Return [x, y] of the center of cell containing provided text 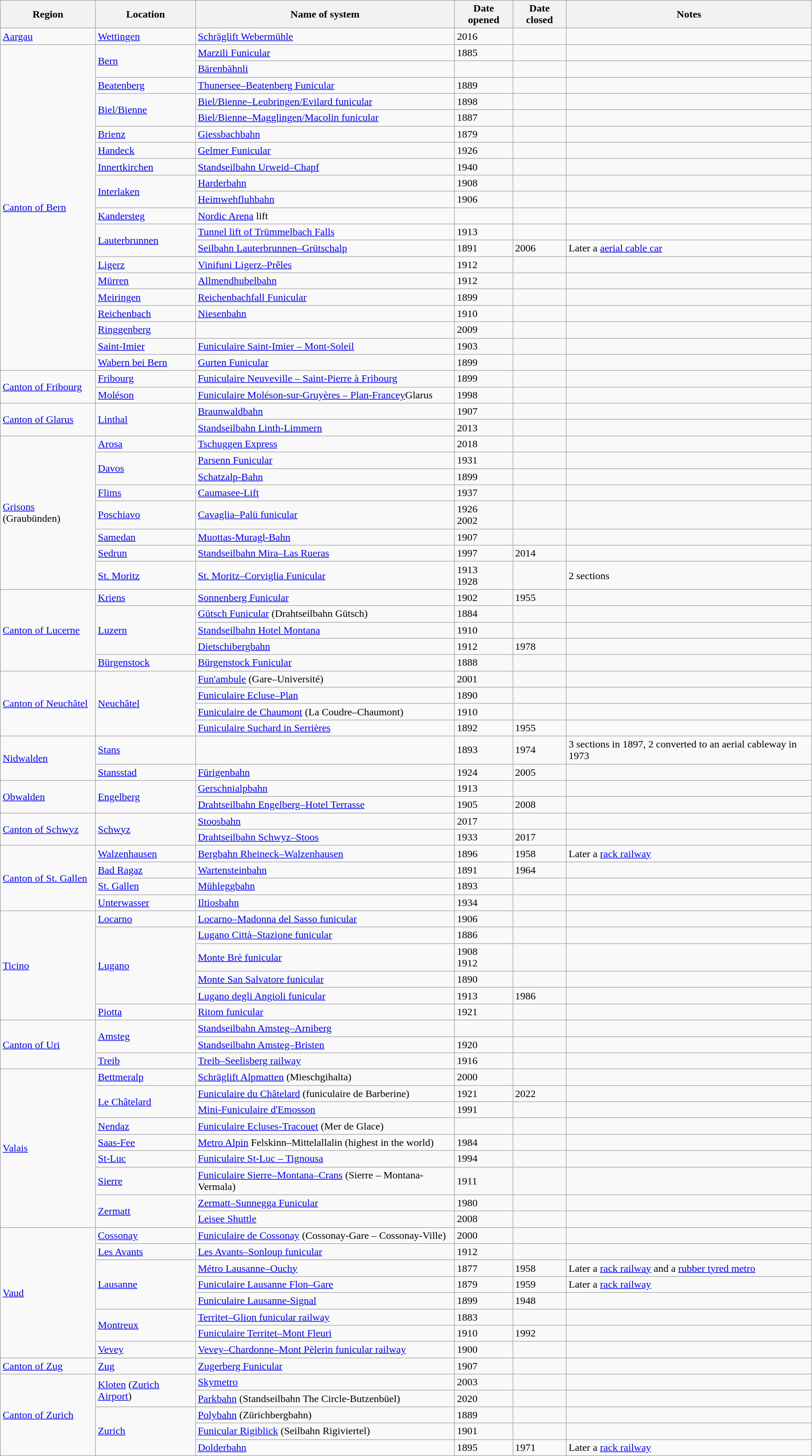
Unterwasser [146, 903]
Date closed [540, 15]
Gütsch Funicular (Drahtseilbahn Gütsch) [325, 614]
Funicular Rigiblick (Seilbahn Rigiviertel) [325, 1431]
Dietschibergbahn [325, 646]
2016 [484, 36]
Beatenberg [146, 85]
Later a rack railway and a rubber tyred metro [689, 1268]
Samedan [146, 537]
1937 [484, 493]
Les Avants [146, 1252]
Vinifuni Ligerz–Prêles [325, 265]
Nordic Arena lift [325, 215]
Canton of Glarus [48, 419]
Bärenbähnli [325, 69]
Territet–Glion funicular railway [325, 1317]
Flims [146, 493]
Zug [146, 1366]
Brienz [146, 134]
1905 [484, 805]
Meiringen [146, 297]
1884 [484, 614]
Stansstad [146, 772]
1971 [540, 1447]
Aargau [48, 36]
Muottas-Muragl-Bahn [325, 537]
Ritom funicular [325, 1012]
Canton of Zurich [48, 1415]
Interlaken [146, 191]
1903 [484, 346]
Wabern bei Bern [146, 362]
1902 [484, 598]
Neuchâtel [146, 703]
Nendaz [146, 1126]
Heimwehfluhbahn [325, 199]
Vevey [146, 1350]
Canton of St. Gallen [48, 878]
1883 [484, 1317]
19262002 [484, 515]
Name of system [325, 15]
Bergbahn Rheineck–Walzenhausen [325, 854]
Saas-Fee [146, 1142]
Parkbahn (Standseilbahn The Circle-Butzenbüel) [325, 1399]
Treib–Seelisberg railway [325, 1061]
Treib [146, 1061]
1877 [484, 1268]
Lugano [146, 966]
Zermatt [146, 1211]
Funiculaire de Cossonay (Cossonay-Gare – Cossonay-Ville) [325, 1235]
Notes [689, 15]
1920 [484, 1045]
Funiculaire Ecluse–Plan [325, 695]
Seilbahn Lauterbrunnen–Grütschalp [325, 248]
1887 [484, 118]
Canton of Zug [48, 1366]
Niesenbahn [325, 314]
Zugerberg Funicular [325, 1366]
Zermatt–Sunnegga Funicular [325, 1203]
Vaud [48, 1292]
Luzern [146, 630]
Bad Ragaz [146, 870]
Ringgenberg [146, 330]
Locarno–Madonna del Sasso funicular [325, 919]
Amsteg [146, 1036]
Canton of Bern [48, 207]
2020 [484, 1399]
Date opened [484, 15]
St. Gallen [146, 886]
Bettmeralp [146, 1077]
1934 [484, 903]
Schatzalp-Bahn [325, 477]
Cavaglia–Palü funicular [325, 515]
Standseilbahn Amsteg–Arniberg [325, 1028]
1931 [484, 460]
Ticino [48, 966]
Drahtseilbahn Engelberg–Hotel Terrasse [325, 805]
Locarno [146, 919]
Davos [146, 468]
Piotta [146, 1012]
1974 [540, 750]
Funiculaire Saint-Imier – Mont-Soleil [325, 346]
Monte Brè funicular [325, 957]
Mühleggbahn [325, 886]
Skymetro [325, 1382]
Canton of Schwyz [48, 829]
Funiculaire Moléson-sur-Gruyères – Plan-FranceyGlarus [325, 395]
1978 [540, 646]
1886 [484, 935]
Kandersteg [146, 215]
Stans [146, 750]
2013 [484, 428]
Montreux [146, 1325]
St. Moritz–Corviglia Funicular [325, 576]
Valais [48, 1148]
Thunersee–Beatenberg Funicular [325, 85]
Vevey–Chardonne–Mont Pèlerin funicular railway [325, 1350]
Poschiavo [146, 515]
1998 [484, 395]
Standseilbahn Hotel Montana [325, 630]
Funiculaire de Chaumont (La Coudre–Chaumont) [325, 712]
Stoosbahn [325, 821]
Standseilbahn Linth-Limmern [325, 428]
1926 [484, 150]
19081912 [484, 957]
Cossonay [146, 1235]
Drahtseilbahn Schwyz–Stoos [325, 837]
Polybahn (Zürichbergbahn) [325, 1415]
Canton of Fribourg [48, 387]
Reichenbach [146, 314]
1888 [484, 663]
Reichenbachfall Funicular [325, 297]
Sonnenberg Funicular [325, 598]
Schräglift Alpmatten (Mieschgihalta) [325, 1077]
1908 [484, 183]
Sedrun [146, 553]
1898 [484, 102]
2009 [484, 330]
Giessbachbahn [325, 134]
Kloten (Zurich Airport) [146, 1390]
Iltiosbahn [325, 903]
2001 [484, 679]
Walzenhausen [146, 854]
1959 [540, 1284]
1895 [484, 1447]
Metro Alpin Felskinn–Mittelallalin (highest in the world) [325, 1142]
Grisons (Graubünden) [48, 512]
Lausanne [146, 1284]
Biel/Bienne–Magglingen/Macolin funicular [325, 118]
2022 [540, 1094]
Les Avants–Sonloup funicular [325, 1252]
Schwyz [146, 829]
Gurten Funicular [325, 362]
1885 [484, 53]
Region [48, 15]
1980 [484, 1203]
Handeck [146, 150]
1933 [484, 837]
2003 [484, 1382]
1994 [484, 1159]
Funiculaire du Châtelard (funiculaire de Barberine) [325, 1094]
Funiculaire Suchard in Serrières [325, 728]
Métro Lausanne–Ouchy [325, 1268]
Canton of Uri [48, 1044]
Arosa [146, 444]
Le Châtelard [146, 1102]
1948 [540, 1301]
2 sections [689, 576]
Engelberg [146, 797]
Funiculaire Sierre–Montana–Crans (Sierre – Montana-Vermala) [325, 1181]
Canton of Neuchâtel [48, 703]
Harderbahn [325, 183]
Leisee Shuttle [325, 1219]
Standseilbahn Mira–Las Rueras [325, 553]
1992 [540, 1333]
Allmendhubelbahn [325, 281]
1916 [484, 1061]
1896 [484, 854]
1964 [540, 870]
St. Moritz [146, 576]
Biel/Bienne [146, 110]
1911 [484, 1181]
Mürren [146, 281]
1984 [484, 1142]
Ligerz [146, 265]
Dolderbahn [325, 1447]
1892 [484, 728]
Lugano Città–Stazione funicular [325, 935]
2014 [540, 553]
Innertkirchen [146, 167]
Parsenn Funicular [325, 460]
1900 [484, 1350]
Sierre [146, 1181]
2006 [540, 248]
Location [146, 15]
Fun'ambule (Gare–Université) [325, 679]
Standseilbahn Amsteg–Bristen [325, 1045]
Later a aerial cable car [689, 248]
1997 [484, 553]
Wartensteinbahn [325, 870]
3 sections in 1897, 2 converted to an aerial cableway in 1973 [689, 750]
Moléson [146, 395]
Bürgenstock Funicular [325, 663]
Fribourg [146, 379]
1986 [540, 996]
Tunnel lift of Trümmelbach Falls [325, 232]
Zurich [146, 1431]
19131928 [484, 576]
Lauterbrunnen [146, 240]
Nidwalden [48, 758]
Linthal [146, 419]
1924 [484, 772]
Obwalden [48, 797]
Funiculaire Ecluses-Tracouet (Mer de Glace) [325, 1126]
Bürgenstock [146, 663]
Marzili Funicular [325, 53]
2018 [484, 444]
Wettingen [146, 36]
Lugano degli Angioli funicular [325, 996]
Tschuggen Express [325, 444]
1940 [484, 167]
1991 [484, 1110]
Mini-Funiculaire d'Emosson [325, 1110]
Standseilbahn Urweid–Chapf [325, 167]
Funiculaire Lausanne-Signal [325, 1301]
Funiculaire St-Luc – Tignousa [325, 1159]
1901 [484, 1431]
Braunwaldbahn [325, 411]
Caumasee-Lift [325, 493]
Saint-Imier [146, 346]
Biel/Bienne–Leubringen/Evilard funicular [325, 102]
Gerschnialpbahn [325, 789]
Bern [146, 61]
Funiculaire Neuveville – Saint-Pierre à Fribourg [325, 379]
St-Luc [146, 1159]
Funiculaire Territet–Mont Fleuri [325, 1333]
Funiculaire Lausanne Flon–Gare [325, 1284]
Gelmer Funicular [325, 150]
Kriens [146, 598]
Monte San Salvatore funicular [325, 979]
Schräglift Webermühle [325, 36]
Canton of Lucerne [48, 630]
Fürigenbahn [325, 772]
2005 [540, 772]
